Determine the [x, y] coordinate at the center of the cell enclosing the given text.  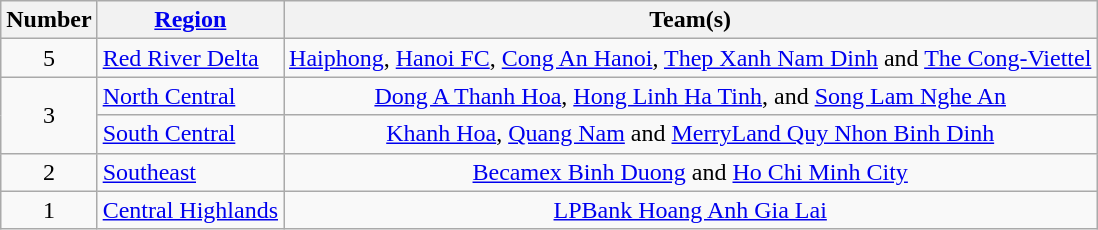
Haiphong, Hanoi FC, Cong An Hanoi, Thep Xanh Nam Dinh and The Cong-Viettel [690, 58]
Team(s) [690, 20]
Khanh Hoa, Quang Nam and MerryLand Quy Nhon Binh Dinh [690, 134]
5 [49, 58]
South Central [190, 134]
Central Highlands [190, 210]
3 [49, 115]
LPBank Hoang Anh Gia Lai [690, 210]
North Central [190, 96]
Red River Delta [190, 58]
Dong A Thanh Hoa, Hong Linh Ha Tinh, and Song Lam Nghe An [690, 96]
Number [49, 20]
Becamex Binh Duong and Ho Chi Minh City [690, 172]
1 [49, 210]
2 [49, 172]
Region [190, 20]
Southeast [190, 172]
